Find where the given text appears and provide that cell's center as [x, y] coordinate. 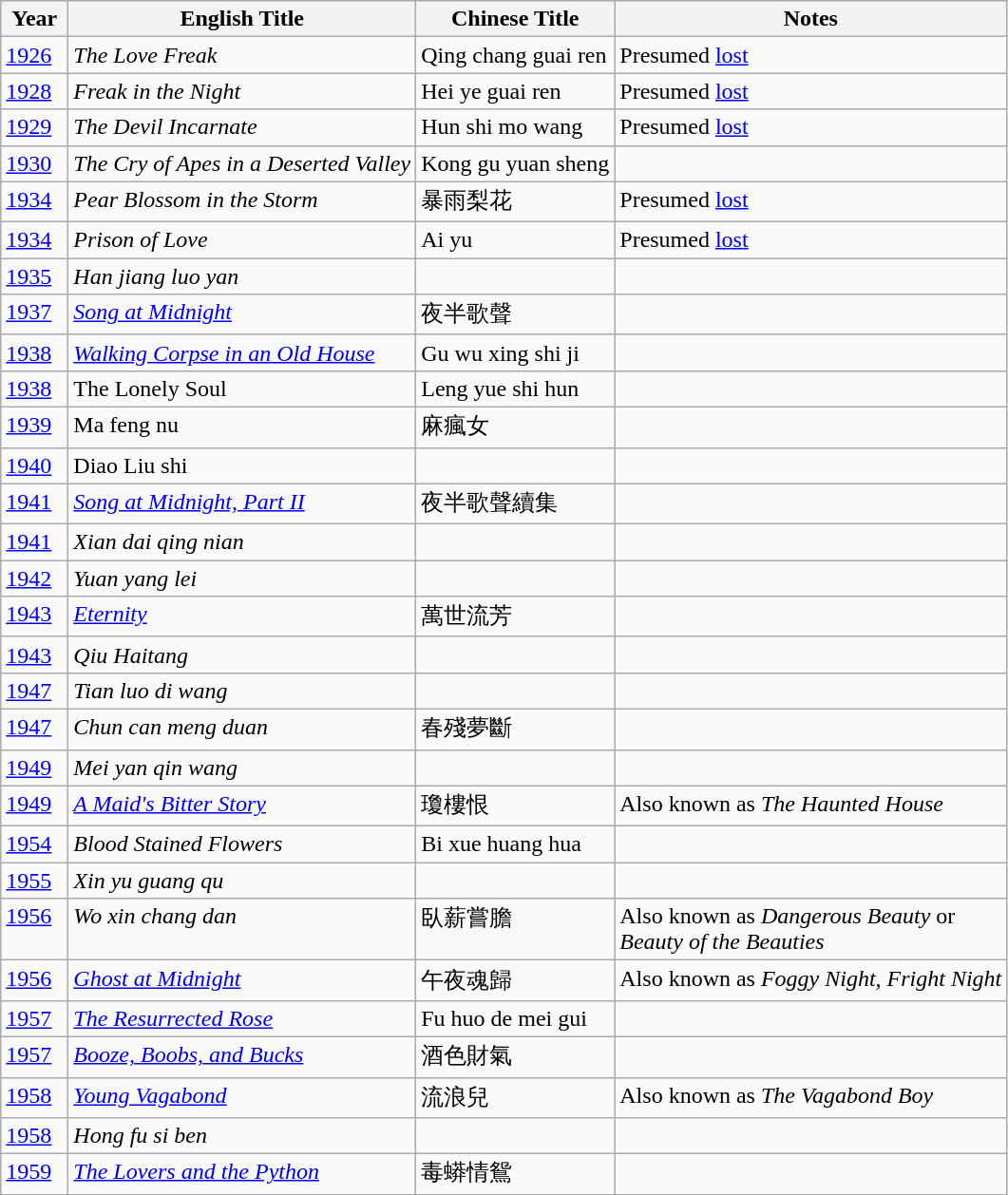
A Maid's Bitter Story [242, 806]
Han jiang luo yan [242, 276]
Song at Midnight [242, 315]
Freak in the Night [242, 91]
1935 [34, 276]
Also known as The Haunted House [811, 806]
Year [34, 19]
1937 [34, 315]
Bi xue huang hua [515, 844]
1930 [34, 163]
Ghost at Midnight [242, 980]
1942 [34, 579]
The Love Freak [242, 55]
The Lovers and the Python [242, 1174]
1926 [34, 55]
Yuan yang lei [242, 579]
The Devil Incarnate [242, 127]
暴雨梨花 [515, 201]
Mei yan qin wang [242, 768]
臥薪嘗膽 [515, 929]
毒蟒情鴛 [515, 1174]
午夜魂歸 [515, 980]
Young Vagabond [242, 1098]
Notes [811, 19]
English Title [242, 19]
Qiu Haitang [242, 654]
Walking Corpse in an Old House [242, 352]
流浪兒 [515, 1098]
酒色財氣 [515, 1056]
1940 [34, 465]
春殘夢斷 [515, 730]
Also known as The Vagabond Boy [811, 1098]
麻瘋女 [515, 427]
1939 [34, 427]
1954 [34, 844]
Leng yue shi hun [515, 389]
The Cry of Apes in a Deserted Valley [242, 163]
Xian dai qing nian [242, 542]
夜半歌聲 [515, 315]
Ma feng nu [242, 427]
Qing chang guai ren [515, 55]
Prison of Love [242, 240]
1955 [34, 881]
瓊樓恨 [515, 806]
Hong fu si ben [242, 1136]
Fu huo de mei gui [515, 1018]
Ai yu [515, 240]
Hei ye guai ren [515, 91]
Kong gu yuan sheng [515, 163]
Chun can meng duan [242, 730]
Pear Blossom in the Storm [242, 201]
Diao Liu shi [242, 465]
Hun shi mo wang [515, 127]
Tian luo di wang [242, 691]
Chinese Title [515, 19]
Eternity [242, 617]
1959 [34, 1174]
萬世流芳 [515, 617]
Xin yu guang qu [242, 881]
The Lonely Soul [242, 389]
Song at Midnight, Part II [242, 503]
Also known as Dangerous Beauty orBeauty of the Beauties [811, 929]
Booze, Boobs, and Bucks [242, 1056]
1929 [34, 127]
The Resurrected Rose [242, 1018]
Wo xin chang dan [242, 929]
Blood Stained Flowers [242, 844]
1928 [34, 91]
Gu wu xing shi ji [515, 352]
夜半歌聲續集 [515, 503]
Also known as Foggy Night, Fright Night [811, 980]
